Output the [X, Y] coordinate of the center of the cell containing the given text.  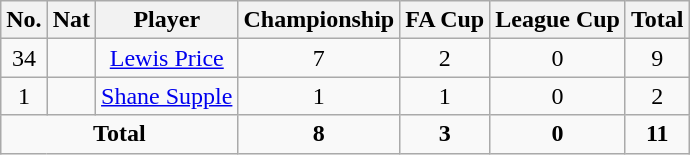
Shane Supple [167, 96]
11 [657, 134]
League Cup [558, 20]
7 [319, 58]
3 [445, 134]
Championship [319, 20]
FA Cup [445, 20]
34 [24, 58]
Player [167, 20]
No. [24, 20]
9 [657, 58]
Lewis Price [167, 58]
Nat [71, 20]
8 [319, 134]
